From the cell containing the given text, extract its center point as [X, Y] coordinate. 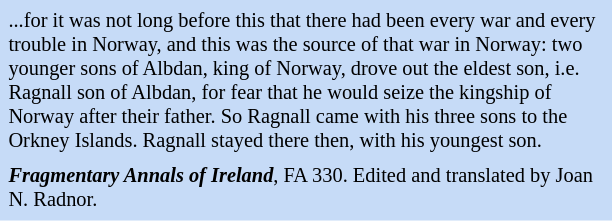
Fragmentary Annals of Ireland, FA 330. Edited and translated by Joan N. Radnor. [306, 188]
